Determine the (x, y) coordinate at the center of the cell enclosing the given text.  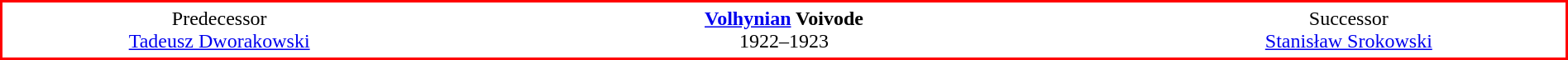
PredecessorTadeusz Dworakowski (219, 30)
Volhynian Voivode1922–1923 (784, 30)
SuccessorStanisław Srokowski (1350, 30)
